Provide the [X, Y] coordinate of the cell's center where the given text is located.  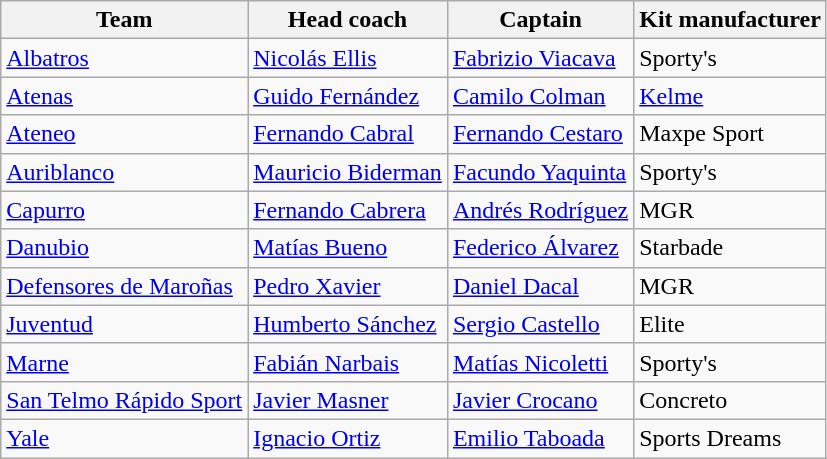
Concreto [730, 400]
Captain [540, 20]
Andrés Rodríguez [540, 210]
Ateneo [124, 134]
Fernando Cabral [348, 134]
Federico Álvarez [540, 248]
Daniel Dacal [540, 286]
Elite [730, 324]
Nicolás Ellis [348, 58]
Kit manufacturer [730, 20]
Team [124, 20]
Maxpe Sport [730, 134]
Fabrizio Viacava [540, 58]
Juventud [124, 324]
Auriblanco [124, 172]
Matías Nicoletti [540, 362]
Albatros [124, 58]
Mauricio Biderman [348, 172]
Defensores de Maroñas [124, 286]
San Telmo Rápido Sport [124, 400]
Fabián Narbais [348, 362]
Camilo Colman [540, 96]
Sports Dreams [730, 438]
Head coach [348, 20]
Facundo Yaquinta [540, 172]
Humberto Sánchez [348, 324]
Fernando Cabrera [348, 210]
Matías Bueno [348, 248]
Javier Masner [348, 400]
Atenas [124, 96]
Javier Crocano [540, 400]
Yale [124, 438]
Starbade [730, 248]
Sergio Castello [540, 324]
Danubio [124, 248]
Emilio Taboada [540, 438]
Ignacio Ortiz [348, 438]
Fernando Cestaro [540, 134]
Pedro Xavier [348, 286]
Marne [124, 362]
Kelme [730, 96]
Guido Fernández [348, 96]
Capurro [124, 210]
